Detect which cell encompasses the target text, then output its (x, y) center coordinate. 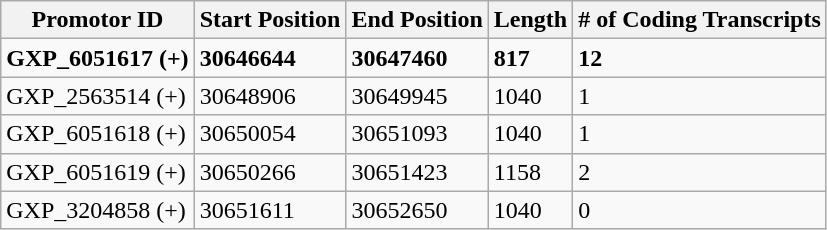
Length (530, 20)
30651423 (417, 172)
GXP_2563514 (+) (98, 96)
30651611 (270, 210)
30646644 (270, 58)
GXP_6051617 (+) (98, 58)
GXP_6051619 (+) (98, 172)
1158 (530, 172)
30650266 (270, 172)
30647460 (417, 58)
Promotor ID (98, 20)
817 (530, 58)
30650054 (270, 134)
# of Coding Transcripts (700, 20)
30651093 (417, 134)
30652650 (417, 210)
GXP_3204858 (+) (98, 210)
30648906 (270, 96)
0 (700, 210)
GXP_6051618 (+) (98, 134)
30649945 (417, 96)
Start Position (270, 20)
2 (700, 172)
End Position (417, 20)
12 (700, 58)
